Locate the cell with the specified text and output its [x, y] center coordinate. 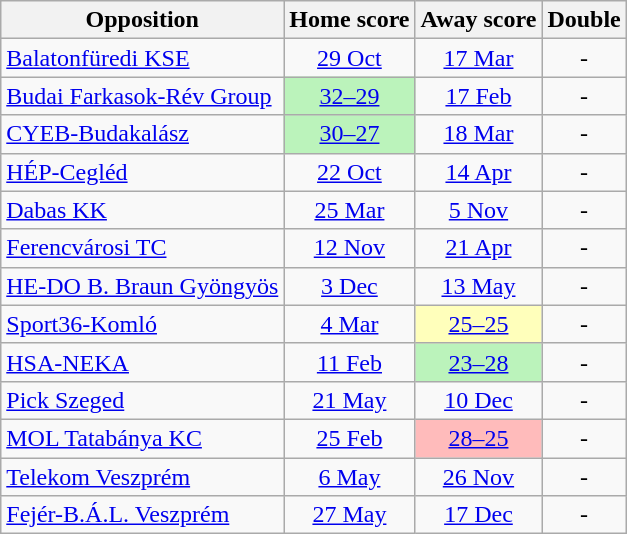
25–25 [478, 324]
32–29 [350, 96]
Balatonfüredi KSE [142, 58]
25 Mar [350, 210]
Budai Farkasok-Rév Group [142, 96]
27 May [350, 515]
CYEB-Budakalász [142, 134]
4 Mar [350, 324]
21 May [350, 400]
HSA-NEKA [142, 362]
Fejér-B.Á.L. Veszprém [142, 515]
28–25 [478, 438]
26 Nov [478, 477]
11 Feb [350, 362]
14 Apr [478, 172]
Pick Szeged [142, 400]
18 Mar [478, 134]
Sport36-Komló [142, 324]
17 Dec [478, 515]
Ferencvárosi TC [142, 248]
29 Oct [350, 58]
Opposition [142, 20]
5 Nov [478, 210]
22 Oct [350, 172]
10 Dec [478, 400]
Double [584, 20]
23–28 [478, 362]
21 Apr [478, 248]
25 Feb [350, 438]
Home score [350, 20]
17 Mar [478, 58]
HE-DO B. Braun Gyöngyös [142, 286]
3 Dec [350, 286]
6 May [350, 477]
Telekom Veszprém [142, 477]
12 Nov [350, 248]
13 May [478, 286]
Away score [478, 20]
Dabas KK [142, 210]
30–27 [350, 134]
MOL Tatabánya KC [142, 438]
HÉP-Cegléd [142, 172]
17 Feb [478, 96]
